Scan for the cell matching the given text and deliver its (x, y) coordinate at center. 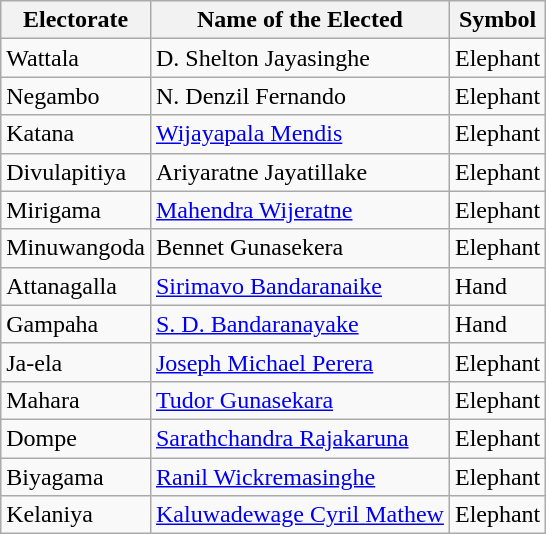
Minuwangoda (76, 248)
Wattala (76, 58)
Bennet Gunasekera (300, 248)
Electorate (76, 20)
Ariyaratne Jayatillake (300, 172)
Name of the Elected (300, 20)
Symbol (497, 20)
Wijayapala Mendis (300, 134)
Biyagama (76, 477)
D. Shelton Jayasinghe (300, 58)
Sarathchandra Rajakaruna (300, 438)
N. Denzil Fernando (300, 96)
Divulapitiya (76, 172)
Ja-ela (76, 362)
Dompe (76, 438)
Mahara (76, 400)
Ranil Wickremasinghe (300, 477)
Kelaniya (76, 515)
S. D. Bandaranayake (300, 324)
Negambo (76, 96)
Kaluwadewage Cyril Mathew (300, 515)
Mirigama (76, 210)
Katana (76, 134)
Mahendra Wijeratne (300, 210)
Tudor Gunasekara (300, 400)
Joseph Michael Perera (300, 362)
Gampaha (76, 324)
Attanagalla (76, 286)
Sirimavo Bandaranaike (300, 286)
